Return the [X, Y] coordinate for the center point of the cell that contains the specified text.  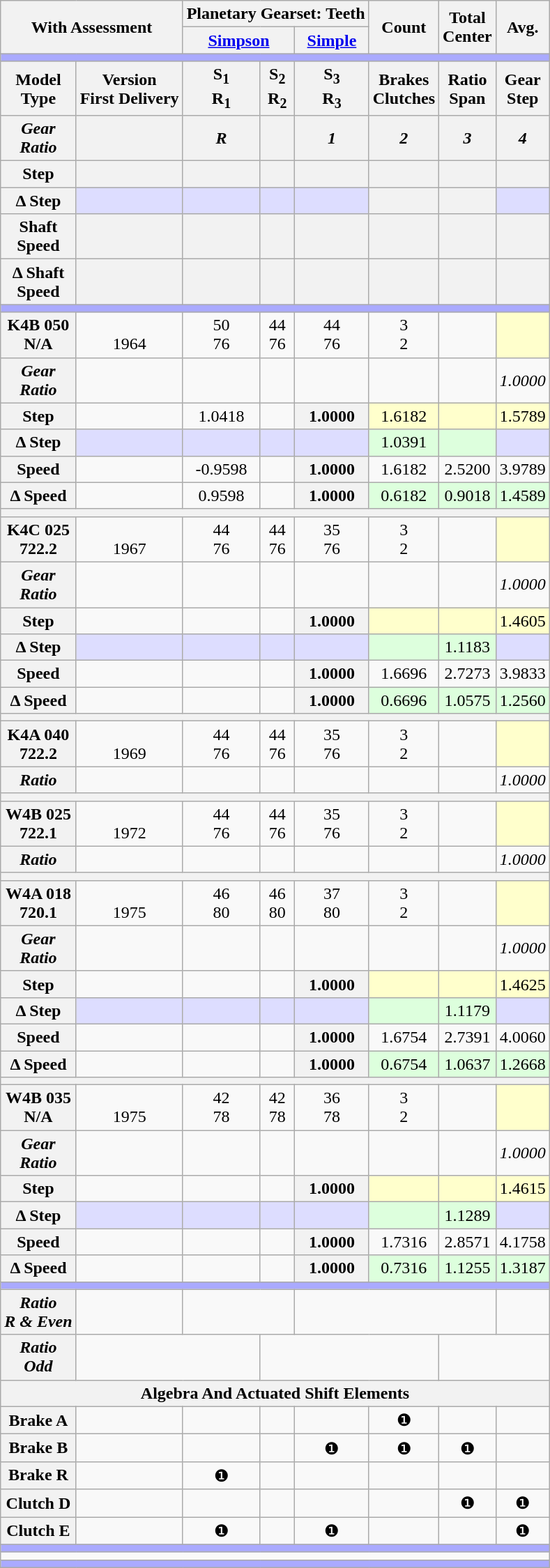
Clutch E [38, 1530]
With Assessment [92, 27]
2.7391 [468, 1037]
1.5789 [523, 416]
1.7316 [404, 1242]
Δ ShaftSpeed [38, 282]
Avg. [523, 27]
GearStep [523, 89]
2 [404, 138]
1.4589 [523, 495]
3678 [332, 1108]
1.1255 [468, 1268]
3.9833 [523, 674]
1.4625 [523, 984]
W4B 035N/A [38, 1108]
1.1183 [468, 647]
4.0060 [523, 1037]
1.0637 [468, 1064]
VersionFirst Delivery [130, 89]
K4A 040722.2 [38, 744]
0.6754 [404, 1064]
Brake A [38, 1420]
0.9018 [468, 495]
1967 [130, 539]
K4B 050N/A [38, 335]
K4C 025722.2 [38, 539]
RatioR & Even [38, 1312]
1.2668 [523, 1064]
Algebra And Actuated Shift Elements [275, 1393]
1.4615 [523, 1189]
4.1758 [523, 1242]
ShaftSpeed [38, 237]
0.7316 [404, 1268]
RatioSpan [468, 89]
BrakesClutches [404, 89]
1 [332, 138]
0.6182 [404, 495]
1.3187 [523, 1268]
2.8571 [468, 1242]
5076 [222, 335]
W4A 018720.1 [38, 903]
1.2560 [523, 700]
Clutch D [38, 1503]
3780 [332, 903]
0.9598 [222, 495]
S3R3 [332, 89]
1964 [130, 335]
0.6696 [404, 700]
1.0418 [222, 416]
1969 [130, 744]
1.0391 [404, 443]
1.6696 [404, 674]
TotalCenter [468, 27]
1.4605 [523, 621]
3.9789 [523, 469]
1972 [130, 824]
Brake R [38, 1475]
W4B 025722.1 [38, 824]
1.1289 [468, 1215]
4 [523, 138]
-0.9598 [222, 469]
Simpson [238, 40]
Simple [332, 40]
ModelType [38, 89]
1.6754 [404, 1037]
Planetary Gearset: Teeth [276, 14]
Count [404, 27]
S1R1 [222, 89]
RatioOdd [38, 1358]
S2R2 [277, 89]
1.1179 [468, 1010]
1.0575 [468, 700]
Brake B [38, 1448]
2.7273 [468, 674]
R [222, 138]
3 [468, 138]
2.5200 [468, 469]
